Capture the cell that displays the provided text and extract its [x, y] central coordinate. 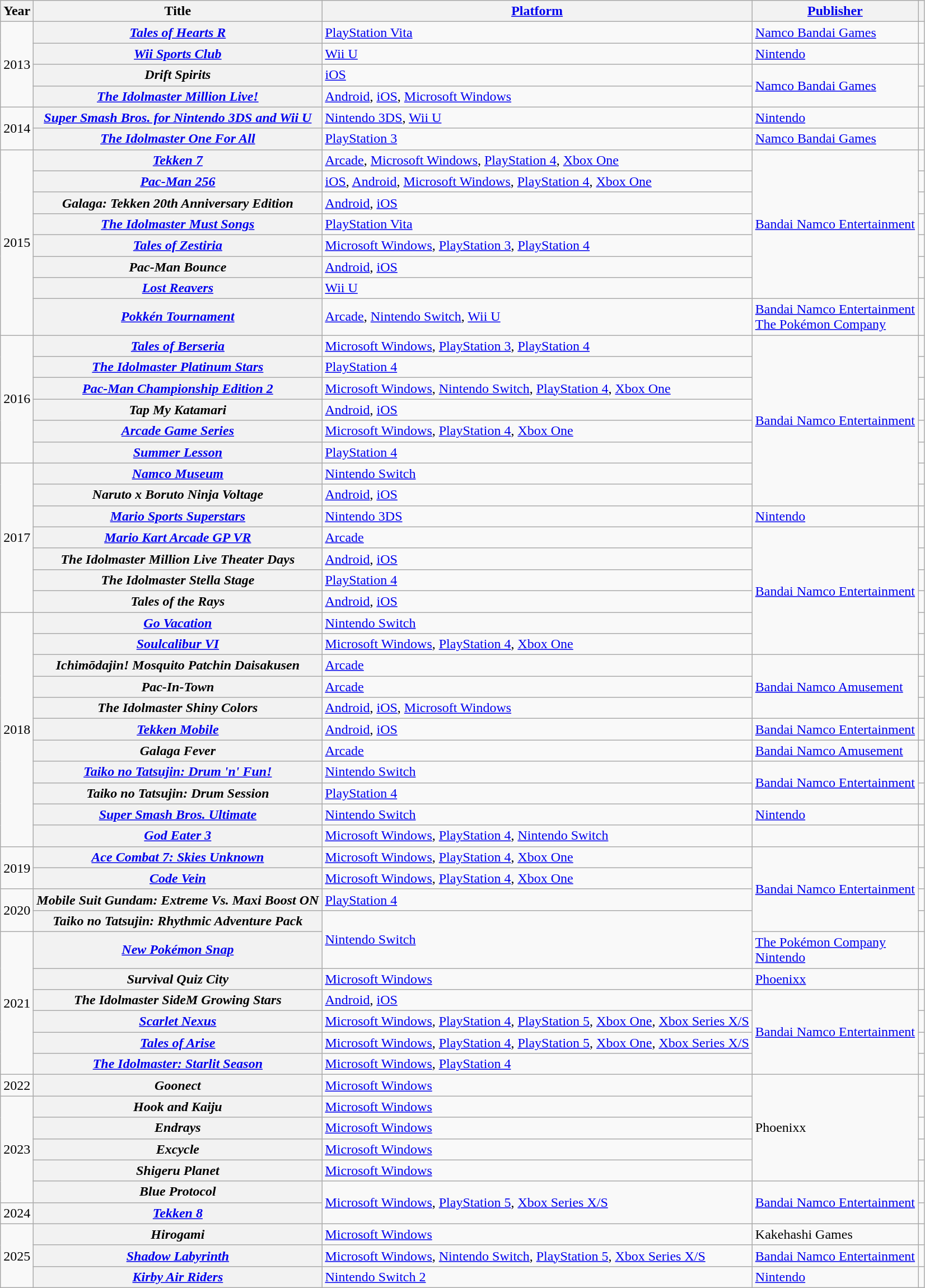
Mobile Suit Gundam: Extreme Vs. Maxi Boost ON [178, 900]
Tekken Mobile [178, 729]
Mario Sports Superstars [178, 516]
Tales of the Rays [178, 601]
Go Vacation [178, 623]
2014 [17, 128]
Pac-In-Town [178, 687]
The Idolmaster Shiny Colors [178, 708]
Code Vein [178, 878]
2013 [17, 64]
2020 [17, 910]
2025 [17, 1256]
Drift Spirits [178, 75]
The Idolmaster Million Live! [178, 96]
Tekken 8 [178, 1213]
Arcade Game Series [178, 431]
PlayStation 3 [537, 139]
Pac-Man Bounce [178, 267]
Taiko no Tatsujin: Drum Session [178, 793]
Mario Kart Arcade GP VR [178, 537]
Microsoft Windows, PlayStation 4, Nintendo Switch [537, 836]
The Idolmaster Platinum Stars [178, 367]
God Eater 3 [178, 836]
The Idolmaster One For All [178, 139]
Hirogami [178, 1234]
Platform [537, 11]
Summer Lesson [178, 452]
Goonect [178, 1085]
Shigeru Planet [178, 1170]
Ace Combat 7: Skies Unknown [178, 857]
The Idolmaster Must Songs [178, 224]
Nintendo 3DS [537, 516]
Pokkén Tournament [178, 317]
2021 [17, 1003]
Tales of Arise [178, 1043]
2017 [17, 537]
Arcade, Microsoft Windows, PlayStation 4, Xbox One [537, 160]
Tales of Berseria [178, 346]
iOS [537, 75]
Lost Reavers [178, 288]
Publisher [835, 11]
Endrays [178, 1128]
Naruto x Boruto Ninja Voltage [178, 495]
Super Smash Bros. for Nintendo 3DS and Wii U [178, 118]
Galaga: Tekken 20th Anniversary Edition [178, 203]
Microsoft Windows, PlayStation 5, Xbox Series X/S [537, 1202]
Tales of Zestiria [178, 245]
2023 [17, 1149]
Pac-Man 256 [178, 181]
Wii Sports Club [178, 54]
Kirby Air Riders [178, 1277]
iOS, Android, Microsoft Windows, PlayStation 4, Xbox One [537, 181]
Taiko no Tatsujin: Drum 'n' Fun! [178, 772]
Hook and Kaiju [178, 1107]
Super Smash Bros. Ultimate [178, 814]
Tales of Hearts R [178, 32]
Year [17, 11]
Title [178, 11]
Arcade, Nintendo Switch, Wii U [537, 317]
The Idolmaster SideM Growing Stars [178, 1000]
2015 [17, 242]
Survival Quiz City [178, 979]
Microsoft Windows, Nintendo Switch, PlayStation 4, Xbox One [537, 388]
Blue Protocol [178, 1192]
The Idolmaster Million Live Theater Days [178, 559]
Namco Museum [178, 474]
Soulcalibur VI [178, 644]
The Pokémon CompanyNintendo [835, 949]
Tekken 7 [178, 160]
Tap My Katamari [178, 410]
The Idolmaster Stella Stage [178, 580]
Nintendo Switch 2 [537, 1277]
Pac-Man Championship Edition 2 [178, 388]
New Pokémon Snap [178, 949]
2024 [17, 1213]
Taiko no Tatsujin: Rhythmic Adventure Pack [178, 921]
Kakehashi Games [835, 1234]
Nintendo 3DS, Wii U [537, 118]
The Idolmaster: Starlit Season [178, 1064]
Shadow Labyrinth [178, 1256]
Microsoft Windows, Nintendo Switch, PlayStation 5, Xbox Series X/S [537, 1256]
2019 [17, 868]
Excycle [178, 1149]
2022 [17, 1085]
2016 [17, 399]
Galaga Fever [178, 751]
2018 [17, 730]
Scarlet Nexus [178, 1022]
Bandai Namco EntertainmentThe Pokémon Company [835, 317]
Ichimōdajin! Mosquito Patchin Daisakusen [178, 666]
Microsoft Windows, PlayStation 4 [537, 1064]
